Output the (x, y) coordinate of the center of the cell containing the given text.  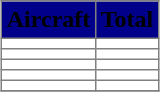
Aircraft (49, 20)
Total (128, 20)
